Output the [X, Y] coordinate of the center of the cell containing the given text.  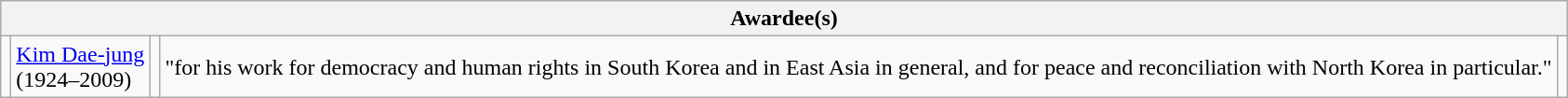
Awardee(s) [784, 19]
Kim Dae-jung(1924–2009) [80, 67]
